Identify which cell holds the provided text, then report its [x, y] central coordinate. 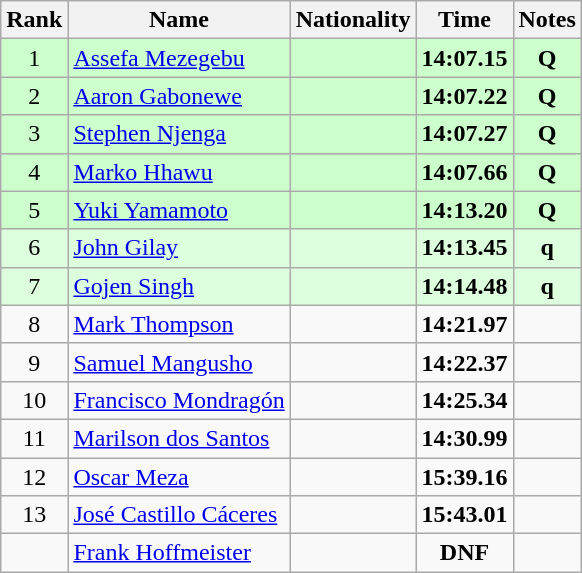
1 [34, 58]
Gojen Singh [179, 286]
6 [34, 248]
Samuel Mangusho [179, 362]
9 [34, 362]
4 [34, 172]
14:07.22 [464, 96]
Assefa Mezegebu [179, 58]
Aaron Gabonewe [179, 96]
7 [34, 286]
14:13.45 [464, 248]
14:14.48 [464, 286]
Nationality [353, 20]
Marko Hhawu [179, 172]
2 [34, 96]
14:30.99 [464, 438]
14:07.66 [464, 172]
14:13.20 [464, 210]
14:22.37 [464, 362]
14:21.97 [464, 324]
Francisco Mondragón [179, 400]
13 [34, 515]
10 [34, 400]
3 [34, 134]
Yuki Yamamoto [179, 210]
Notes [547, 20]
8 [34, 324]
Mark Thompson [179, 324]
José Castillo Cáceres [179, 515]
11 [34, 438]
Stephen Njenga [179, 134]
John Gilay [179, 248]
14:07.27 [464, 134]
14:25.34 [464, 400]
12 [34, 477]
DNF [464, 553]
Rank [34, 20]
15:39.16 [464, 477]
14:07.15 [464, 58]
Time [464, 20]
15:43.01 [464, 515]
Name [179, 20]
Marilson dos Santos [179, 438]
5 [34, 210]
Frank Hoffmeister [179, 553]
Oscar Meza [179, 477]
